Detect which cell encompasses the target text, then output its (x, y) center coordinate. 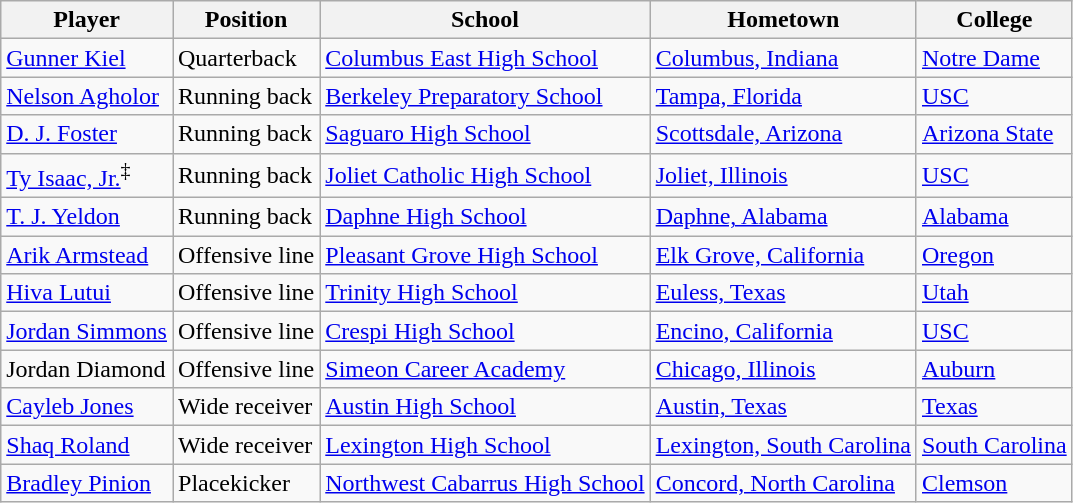
Simeon Career Academy (485, 369)
Daphne, Alabama (783, 217)
Jordan Simmons (87, 331)
Euless, Texas (783, 293)
D. J. Foster (87, 134)
School (485, 20)
Scottsdale, Arizona (783, 134)
T. J. Yeldon (87, 217)
Elk Grove, California (783, 255)
Saguaro High School (485, 134)
Gunner Kiel (87, 58)
Berkeley Preparatory School (485, 96)
Oregon (994, 255)
Austin, Texas (783, 407)
Columbus East High School (485, 58)
Nelson Agholor (87, 96)
Lexington High School (485, 445)
Columbus, Indiana (783, 58)
Austin High School (485, 407)
Hiva Lutui (87, 293)
Tampa, Florida (783, 96)
Concord, North Carolina (783, 483)
Bradley Pinion (87, 483)
Position (246, 20)
Texas (994, 407)
Placekicker (246, 483)
Clemson (994, 483)
Joliet, Illinois (783, 176)
Trinity High School (485, 293)
South Carolina (994, 445)
Ty Isaac, Jr.‡ (87, 176)
Arizona State (994, 134)
Arik Armstead (87, 255)
Shaq Roland (87, 445)
Quarterback (246, 58)
Joliet Catholic High School (485, 176)
Hometown (783, 20)
Encino, California (783, 331)
College (994, 20)
Utah (994, 293)
Pleasant Grove High School (485, 255)
Crespi High School (485, 331)
Cayleb Jones (87, 407)
Jordan Diamond (87, 369)
Alabama (994, 217)
Northwest Cabarrus High School (485, 483)
Lexington, South Carolina (783, 445)
Daphne High School (485, 217)
Player (87, 20)
Notre Dame (994, 58)
Chicago, Illinois (783, 369)
Auburn (994, 369)
